Provide the (X, Y) coordinate of the cell's center where the given text is located.  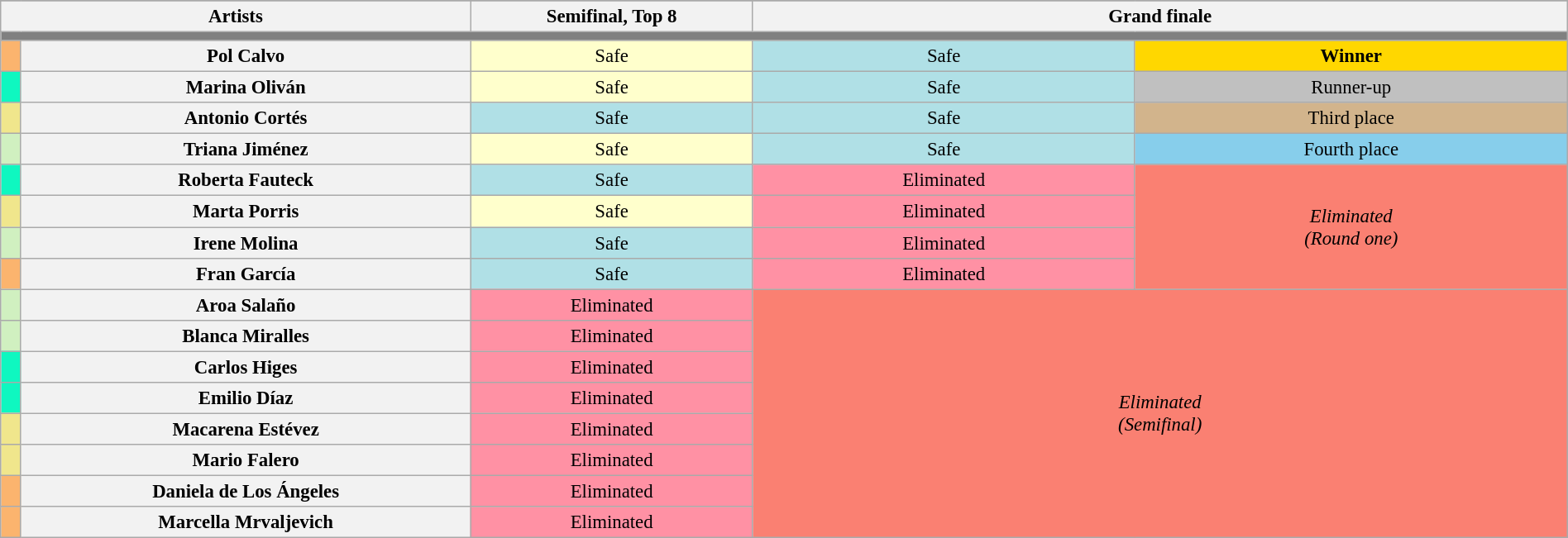
Emilio Díaz (246, 398)
Triana Jiménez (246, 150)
Carlos Higes (246, 367)
Antonio Cortés (246, 118)
Third place (1351, 118)
Fourth place (1351, 150)
Aroa Salaño (246, 305)
Eliminated(Semifinal) (1159, 413)
Irene Molina (246, 243)
Grand finale (1159, 17)
Marta Porris (246, 212)
Artists (236, 17)
Macarena Estévez (246, 429)
Semifinal, Top 8 (612, 17)
Daniela de Los Ángeles (246, 491)
Blanca Miralles (246, 336)
Runner-up (1351, 88)
Marina Oliván (246, 88)
Fran García (246, 274)
Marcella Mrvaljevich (246, 522)
Pol Calvo (246, 56)
Mario Falero (246, 460)
Winner (1351, 56)
Eliminated(Round one) (1351, 227)
Roberta Fauteck (246, 181)
